For the text-containing cell, return its midpoint in (x, y) coordinate format. 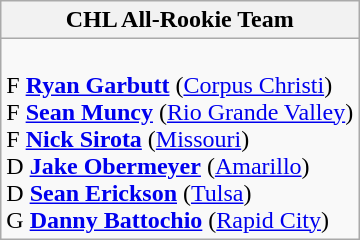
CHL All-Rookie Team (180, 20)
